Scan for the cell matching the given text and deliver its (x, y) coordinate at center. 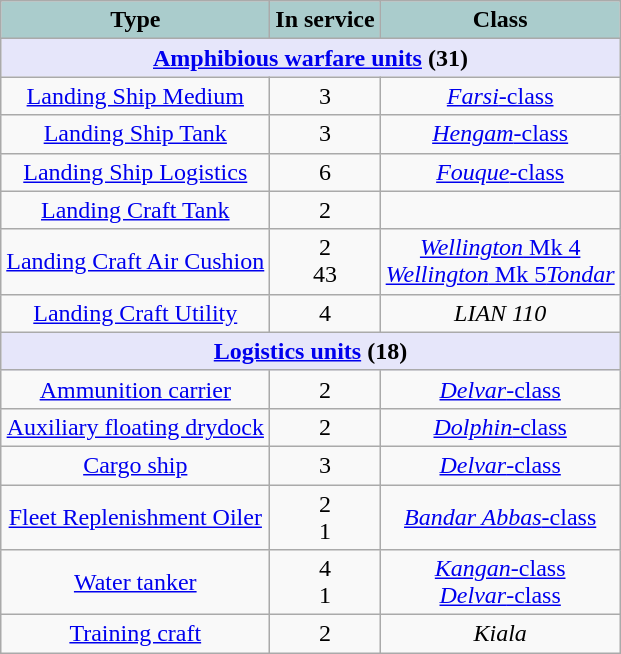
Landing Craft Utility (136, 313)
Landing Craft Tank (136, 210)
Landing Craft Air Cushion (136, 262)
In service (325, 20)
6 (325, 172)
Auxiliary floating drydock (136, 427)
Farsi-class (500, 96)
Ammunition carrier (136, 389)
LIAN 110 (500, 313)
Fouque-class (500, 172)
Cargo ship (136, 465)
Hengam-class (500, 134)
Dolphin-class (500, 427)
4 (325, 313)
Landing Ship Tank (136, 134)
Kiala (500, 634)
Wellington Mk 4Wellington Mk 5Tondar (500, 262)
243 (325, 262)
21 (325, 516)
Water tanker (136, 582)
Training craft (136, 634)
Landing Ship Logistics (136, 172)
41 (325, 582)
Landing Ship Medium (136, 96)
Type (136, 20)
Class (500, 20)
Kangan-classDelvar-class (500, 582)
Fleet Replenishment Oiler (136, 516)
Logistics units (18) (310, 351)
Amphibious warfare units (31) (310, 58)
Bandar Abbas-class (500, 516)
